For the text-containing cell, return its midpoint in (x, y) coordinate format. 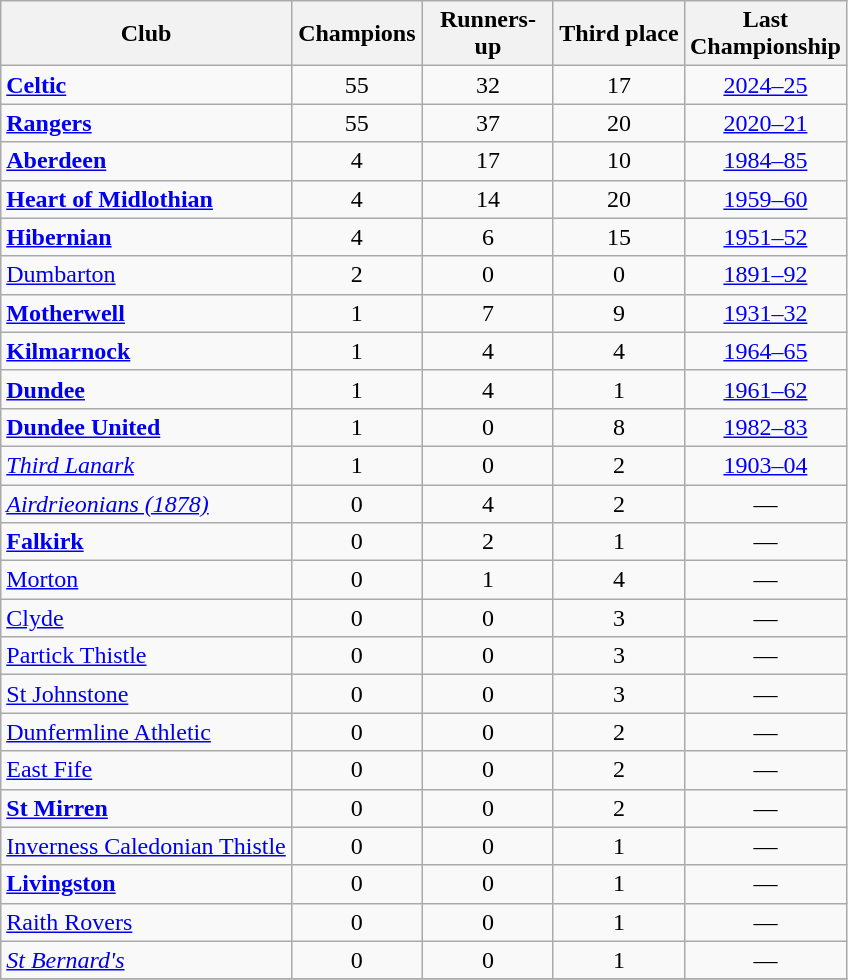
Airdrieonians (1878) (146, 503)
1961–62 (765, 389)
Champions (356, 34)
Partick Thistle (146, 656)
Dundee United (146, 427)
Clyde (146, 618)
Livingston (146, 884)
Kilmarnock (146, 351)
1891–92 (765, 275)
2020–21 (765, 123)
1959–60 (765, 199)
Hibernian (146, 237)
37 (488, 123)
Club (146, 34)
Third place (618, 34)
7 (488, 313)
Runners-up (488, 34)
St Mirren (146, 808)
East Fife (146, 770)
Dundee (146, 389)
Heart of Midlothian (146, 199)
2024–25 (765, 85)
Dumbarton (146, 275)
Celtic (146, 85)
Dunfermline Athletic (146, 732)
St Johnstone (146, 694)
1982–83 (765, 427)
8 (618, 427)
Falkirk (146, 542)
Rangers (146, 123)
Aberdeen (146, 161)
Third Lanark (146, 465)
14 (488, 199)
Last Championship (765, 34)
Inverness Caledonian Thistle (146, 846)
1964–65 (765, 351)
Motherwell (146, 313)
1951–52 (765, 237)
6 (488, 237)
Morton (146, 580)
15 (618, 237)
Raith Rovers (146, 922)
32 (488, 85)
9 (618, 313)
1903–04 (765, 465)
St Bernard's (146, 960)
1931–32 (765, 313)
10 (618, 161)
1984–85 (765, 161)
